Scan for the cell matching the given text and deliver its (X, Y) coordinate at center. 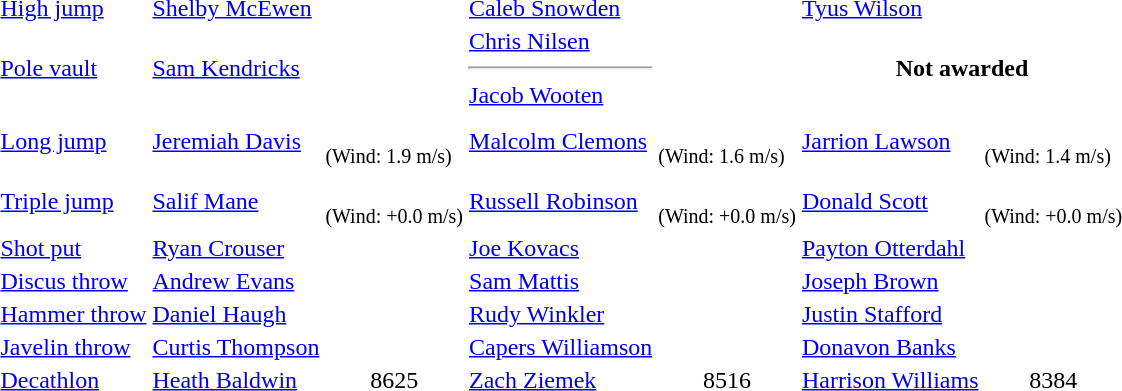
Joseph Brown (890, 281)
Daniel Haugh (236, 314)
Donavon Banks (890, 347)
Payton Otterdahl (890, 248)
Malcolm Clemons (561, 142)
(Wind: 1.9 m/s) (394, 142)
Salif Mane (236, 202)
Jeremiah Davis (236, 142)
Andrew Evans (236, 281)
Capers Williamson (561, 347)
Jarrion Lawson (890, 142)
Russell Robinson (561, 202)
Ryan Crouser (236, 248)
Joe Kovacs (561, 248)
Sam Mattis (561, 281)
Chris NilsenJacob Wooten (561, 68)
Donald Scott (890, 202)
Justin Stafford (890, 314)
(Wind: 1.6 m/s) (728, 142)
Curtis Thompson (236, 347)
Sam Kendricks (236, 68)
Rudy Winkler (561, 314)
